Return the [X, Y] coordinate for the center point of the cell that contains the specified text.  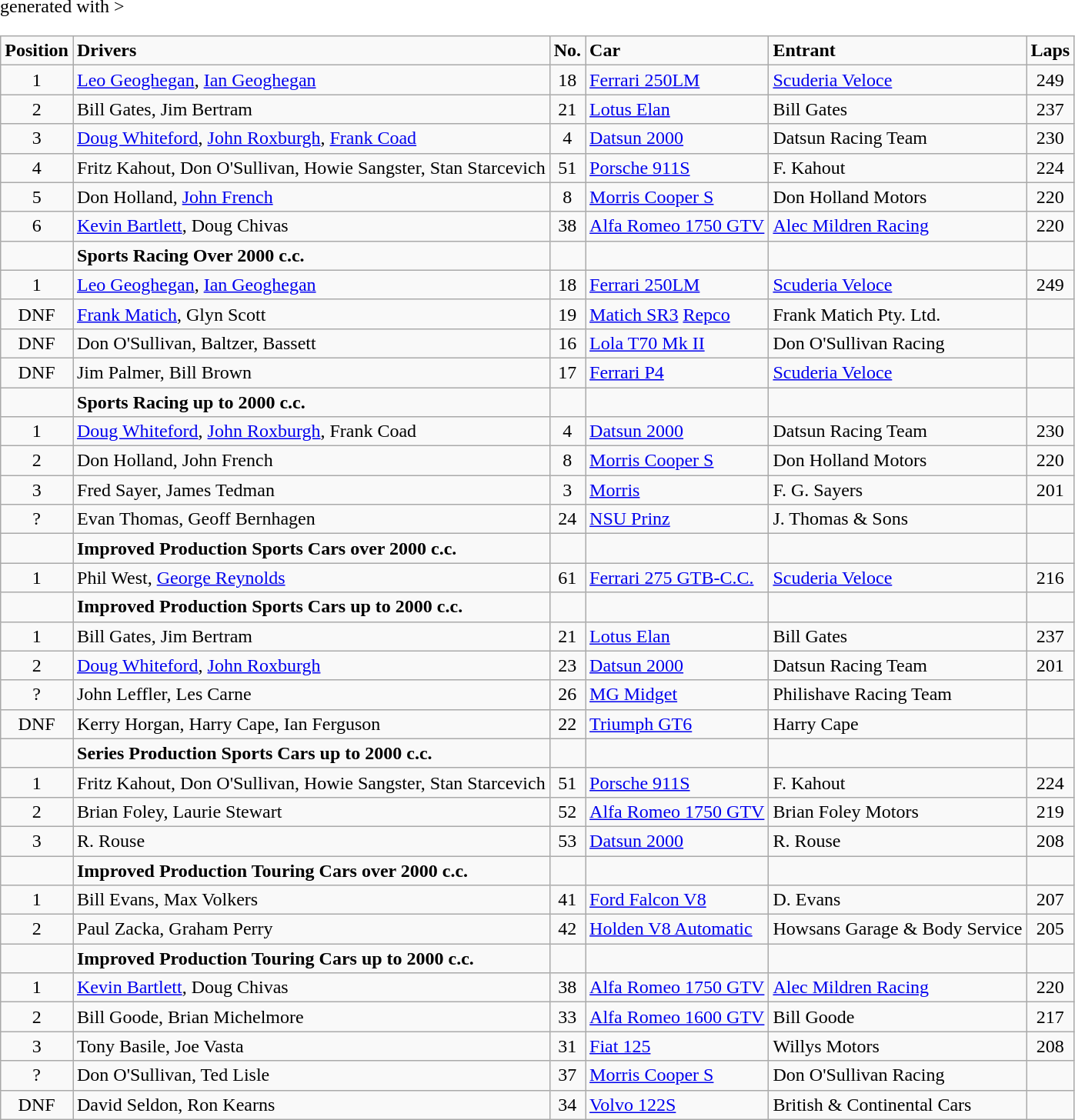
22 [567, 724]
Bill Goode [897, 1017]
David Seldon, Ron Kearns [311, 1105]
217 [1050, 1017]
34 [567, 1105]
41 [567, 900]
37 [567, 1075]
Don O'Sullivan, Baltzer, Bassett [311, 343]
Improved Production Touring Cars up to 2000 c.c. [311, 958]
Lola T70 Mk II [677, 343]
31 [567, 1046]
33 [567, 1017]
Tony Basile, Joe Vasta [311, 1046]
Laps [1050, 51]
52 [567, 812]
Position [37, 51]
Entrant [897, 51]
207 [1050, 900]
Jim Palmer, Bill Brown [311, 372]
MG Midget [677, 695]
Paul Zacka, Graham Perry [311, 929]
British & Continental Cars [897, 1105]
Alfa Romeo 1600 GTV [677, 1017]
Ferrari 275 GTB-C.C. [677, 578]
17 [567, 372]
26 [567, 695]
24 [567, 519]
Brian Foley Motors [897, 812]
5 [37, 197]
John Leffler, Les Carne [311, 695]
Philishave Racing Team [897, 695]
Frank Matich, Glyn Scott [311, 314]
219 [1050, 812]
Improved Production Sports Cars up to 2000 c.c. [311, 607]
J. Thomas & Sons [897, 519]
Ford Falcon V8 [677, 900]
6 [37, 226]
42 [567, 929]
Improved Production Sports Cars over 2000 c.c. [311, 548]
Kerry Horgan, Harry Cape, Ian Ferguson [311, 724]
205 [1050, 929]
Improved Production Touring Cars over 2000 c.c. [311, 870]
Sports Racing up to 2000 c.c. [311, 402]
Bill Goode, Brian Michelmore [311, 1017]
Fred Sayer, James Tedman [311, 490]
Triumph GT6 [677, 724]
53 [567, 841]
Howsans Garage & Body Service [897, 929]
Bill Evans, Max Volkers [311, 900]
Phil West, George Reynolds [311, 578]
Morris [677, 490]
D. Evans [897, 900]
Fiat 125 [677, 1046]
Ferrari P4 [677, 372]
NSU Prinz [677, 519]
Brian Foley, Laurie Stewart [311, 812]
Sports Racing Over 2000 c.c. [311, 255]
23 [567, 665]
16 [567, 343]
Don O'Sullivan, Ted Lisle [311, 1075]
Evan Thomas, Geoff Bernhagen [311, 519]
Volvo 122S [677, 1105]
Doug Whiteford, John Roxburgh [311, 665]
Drivers [311, 51]
19 [567, 314]
F. G. Sayers [897, 490]
Willys Motors [897, 1046]
216 [1050, 578]
Series Production Sports Cars up to 2000 c.c. [311, 753]
Frank Matich Pty. Ltd. [897, 314]
No. [567, 51]
Harry Cape [897, 724]
Holden V8 Automatic [677, 929]
Matich SR3 Repco [677, 314]
Car [677, 51]
61 [567, 578]
